Scan for the cell matching the given text and deliver its [X, Y] coordinate at center. 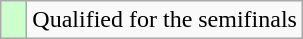
Qualified for the semifinals [165, 20]
